Find where the given text appears and provide that cell's center as [x, y] coordinate. 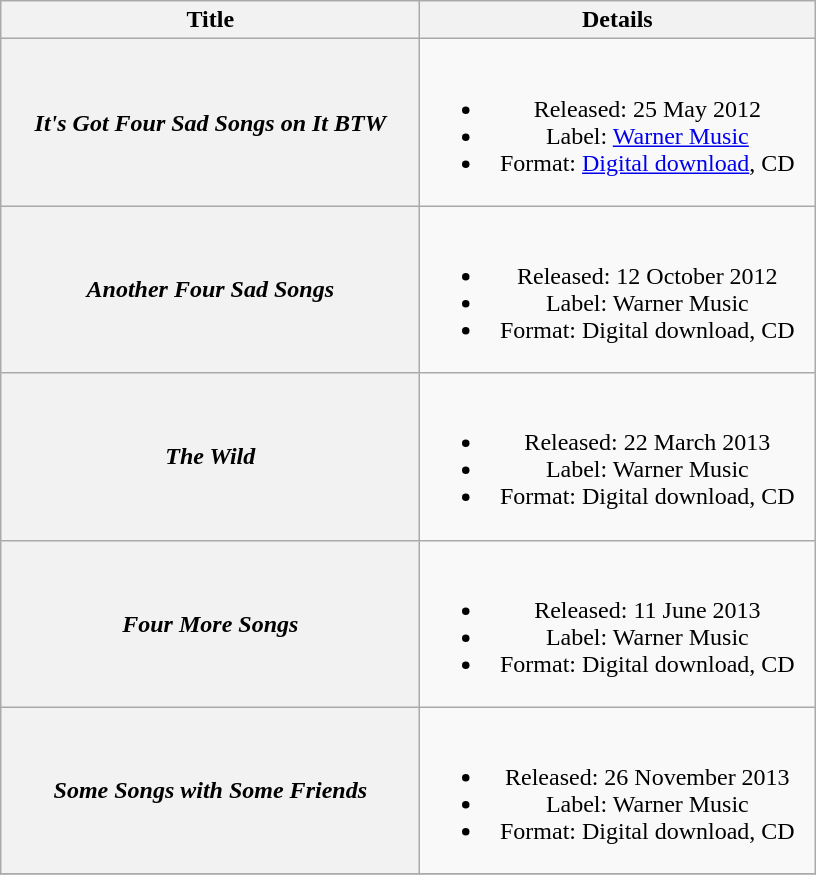
Released: 22 March 2013Label: Warner MusicFormat: Digital download, CD [618, 456]
Released: 11 June 2013Label: Warner MusicFormat: Digital download, CD [618, 624]
The Wild [210, 456]
Released: 26 November 2013Label: Warner MusicFormat: Digital download, CD [618, 790]
Four More Songs [210, 624]
It's Got Four Sad Songs on It BTW [210, 122]
Title [210, 20]
Some Songs with Some Friends [210, 790]
Released: 25 May 2012Label: Warner MusicFormat: Digital download, CD [618, 122]
Details [618, 20]
Another Four Sad Songs [210, 290]
Released: 12 October 2012Label: Warner MusicFormat: Digital download, CD [618, 290]
